Identify which cell holds the provided text, then report its [x, y] central coordinate. 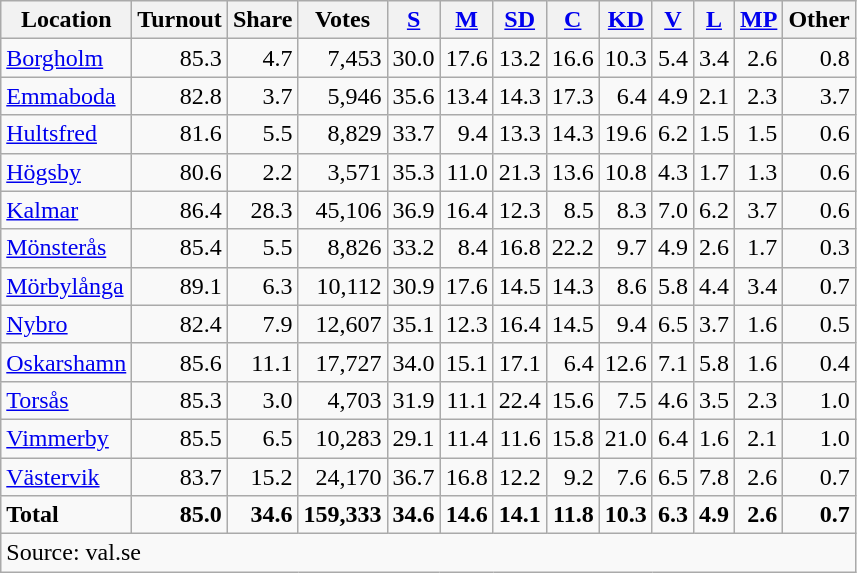
85.0 [180, 515]
13.4 [466, 96]
4.4 [714, 286]
13.2 [520, 58]
85.5 [180, 438]
13.6 [572, 172]
30.0 [414, 58]
15.6 [572, 400]
Other [819, 20]
7.0 [672, 210]
4,703 [342, 400]
7.1 [672, 362]
24,170 [342, 477]
MP [758, 20]
82.4 [180, 324]
Total [66, 515]
1.3 [758, 172]
2.2 [262, 172]
L [714, 20]
15.8 [572, 438]
85.6 [180, 362]
Location [66, 20]
16.6 [572, 58]
7.5 [626, 400]
12,607 [342, 324]
Vimmerby [66, 438]
85.4 [180, 248]
7.9 [262, 324]
15.2 [262, 477]
29.1 [414, 438]
10,112 [342, 286]
7,453 [342, 58]
83.7 [180, 477]
80.6 [180, 172]
Västervik [66, 477]
Share [262, 20]
22.4 [520, 400]
0.3 [819, 248]
0.5 [819, 324]
12.2 [520, 477]
Hultsfred [66, 134]
5,946 [342, 96]
9.2 [572, 477]
11.0 [466, 172]
17,727 [342, 362]
Högsby [66, 172]
M [466, 20]
4.7 [262, 58]
89.1 [180, 286]
82.8 [180, 96]
S [414, 20]
86.4 [180, 210]
81.6 [180, 134]
14.1 [520, 515]
35.3 [414, 172]
Mönsterås [66, 248]
10,283 [342, 438]
35.1 [414, 324]
4.6 [672, 400]
33.7 [414, 134]
36.7 [414, 477]
17.1 [520, 362]
35.6 [414, 96]
SD [520, 20]
11.4 [466, 438]
Source: val.se [428, 553]
11.6 [520, 438]
28.3 [262, 210]
7.6 [626, 477]
13.3 [520, 134]
9.7 [626, 248]
7.8 [714, 477]
11.8 [572, 515]
8.4 [466, 248]
Kalmar [66, 210]
31.9 [414, 400]
10.8 [626, 172]
34.0 [414, 362]
17.3 [572, 96]
8.3 [626, 210]
36.9 [414, 210]
4.3 [672, 172]
8,829 [342, 134]
3.0 [262, 400]
V [672, 20]
8.6 [626, 286]
5.4 [672, 58]
21.0 [626, 438]
14.6 [466, 515]
Borgholm [66, 58]
21.3 [520, 172]
19.6 [626, 134]
159,333 [342, 515]
Emmaboda [66, 96]
Turnout [180, 20]
0.8 [819, 58]
Mörbylånga [66, 286]
22.2 [572, 248]
Nybro [66, 324]
45,106 [342, 210]
3,571 [342, 172]
30.9 [414, 286]
3.5 [714, 400]
15.1 [466, 362]
8,826 [342, 248]
Votes [342, 20]
Oskarshamn [66, 362]
0.4 [819, 362]
12.6 [626, 362]
33.2 [414, 248]
KD [626, 20]
Torsås [66, 400]
8.5 [572, 210]
C [572, 20]
